Find where the given text appears and provide that cell's center as [x, y] coordinate. 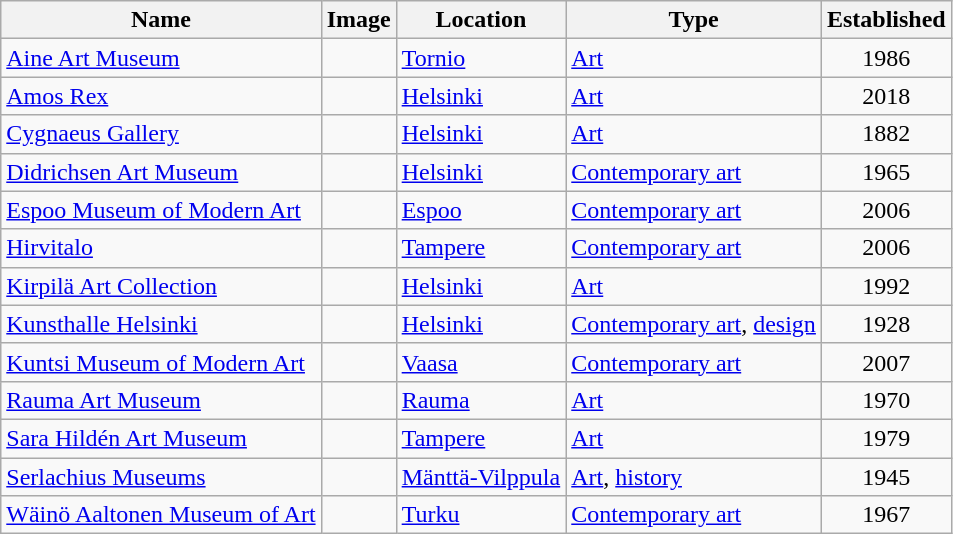
Contemporary art, design [694, 324]
1979 [886, 438]
2007 [886, 362]
Cygnaeus Gallery [161, 134]
Name [161, 20]
Kunsthalle Helsinki [161, 324]
Mänttä-Vilppula [481, 477]
Location [481, 20]
Espoo Museum of Modern Art [161, 210]
Kuntsi Museum of Modern Art [161, 362]
2018 [886, 96]
Serlachius Museums [161, 477]
1965 [886, 172]
Rauma [481, 400]
1928 [886, 324]
Aine Art Museum [161, 58]
Established [886, 20]
Vaasa [481, 362]
Type [694, 20]
Rauma Art Museum [161, 400]
Image [358, 20]
1882 [886, 134]
1970 [886, 400]
1992 [886, 286]
Sara Hildén Art Museum [161, 438]
1967 [886, 515]
Wäinö Aaltonen Museum of Art [161, 515]
Amos Rex [161, 96]
1986 [886, 58]
1945 [886, 477]
Espoo [481, 210]
Tornio [481, 58]
Didrichsen Art Museum [161, 172]
Turku [481, 515]
Art, history [694, 477]
Hirvitalo [161, 248]
Kirpilä Art Collection [161, 286]
